Pinpoint the cell where the given text exists, returning its [x, y] midpoint coordinate. 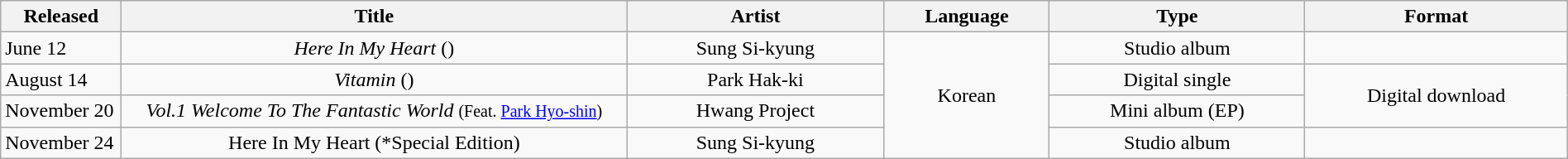
Digital single [1178, 79]
Format [1436, 17]
Vol.1 Welcome To The Fantastic World (Feat. Park Hyo-shin) [374, 111]
November 20 [61, 111]
Korean [967, 95]
November 24 [61, 142]
Digital download [1436, 95]
Mini album (EP) [1178, 111]
Title [374, 17]
June 12 [61, 48]
Park Hak-ki [756, 79]
August 14 [61, 79]
Artist [756, 17]
Here In My Heart () [374, 48]
Language [967, 17]
Released [61, 17]
Hwang Project [756, 111]
Type [1178, 17]
Here In My Heart (*Special Edition) [374, 142]
Vitamin () [374, 79]
